Detect which cell encompasses the target text, then output its [X, Y] center coordinate. 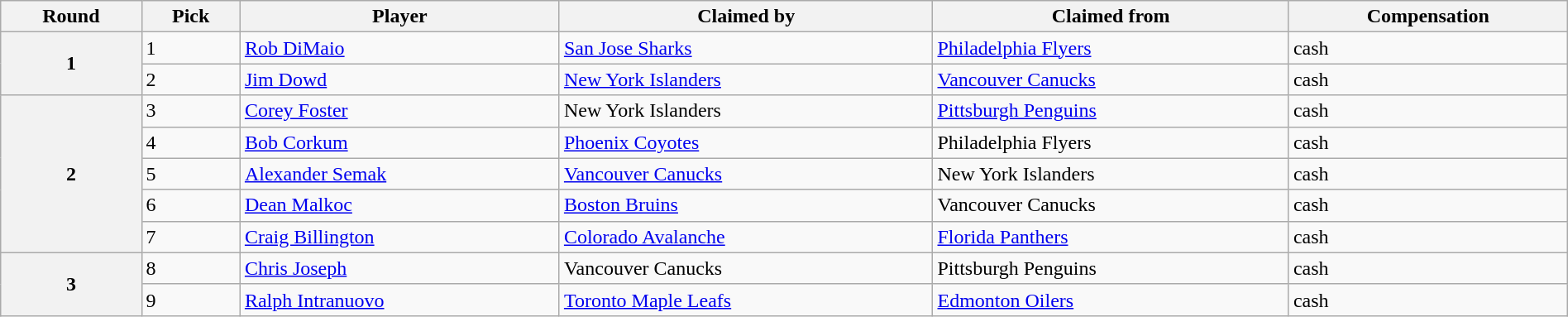
Edmonton Oilers [1111, 300]
9 [190, 300]
8 [190, 268]
Florida Panthers [1111, 237]
Toronto Maple Leafs [746, 300]
Round [71, 17]
4 [190, 142]
Craig Billington [399, 237]
Jim Dowd [399, 79]
Corey Foster [399, 111]
Boston Bruins [746, 205]
Claimed by [746, 17]
7 [190, 237]
San Jose Sharks [746, 48]
Ralph Intranuovo [399, 300]
Pick [190, 17]
Rob DiMaio [399, 48]
6 [190, 205]
5 [190, 174]
Claimed from [1111, 17]
Compensation [1427, 17]
Bob Corkum [399, 142]
Chris Joseph [399, 268]
Colorado Avalanche [746, 237]
Dean Malkoc [399, 205]
Player [399, 17]
Alexander Semak [399, 174]
Phoenix Coyotes [746, 142]
